Return the (x, y) coordinate for the center point of the cell that contains the specified text.  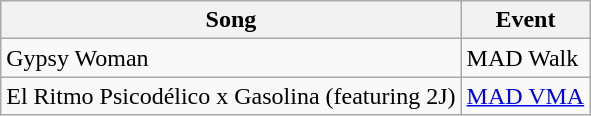
Song (231, 20)
Event (526, 20)
MAD Walk (526, 58)
Gypsy Woman (231, 58)
El Ritmo Psicodélico x Gasolina (featuring 2J) (231, 96)
MAD VMA (526, 96)
